Determine the (X, Y) coordinate at the center of the cell enclosing the given text.  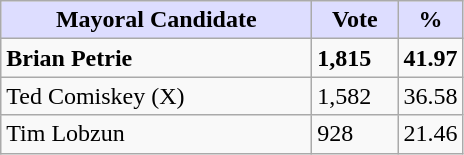
21.46 (430, 134)
1,582 (355, 96)
36.58 (430, 96)
Mayoral Candidate (156, 20)
928 (355, 134)
Ted Comiskey (X) (156, 96)
Brian Petrie (156, 58)
1,815 (355, 58)
Tim Lobzun (156, 134)
Vote (355, 20)
% (430, 20)
41.97 (430, 58)
